Return [x, y] of the center of cell containing provided text 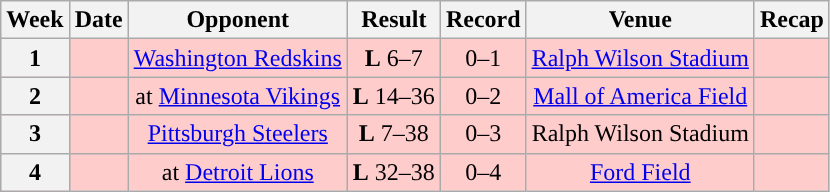
Week [35, 20]
Opponent [238, 20]
L 7–38 [394, 134]
0–3 [483, 134]
L 14–36 [394, 96]
L 32–38 [394, 172]
Washington Redskins [238, 58]
3 [35, 134]
4 [35, 172]
Pittsburgh Steelers [238, 134]
Recap [792, 20]
Ford Field [640, 172]
Date [98, 20]
L 6–7 [394, 58]
0–1 [483, 58]
0–4 [483, 172]
at Detroit Lions [238, 172]
2 [35, 96]
0–2 [483, 96]
Venue [640, 20]
at Minnesota Vikings [238, 96]
1 [35, 58]
Record [483, 20]
Mall of America Field [640, 96]
Result [394, 20]
